Return the (x, y) coordinate for the center point of the cell that contains the specified text.  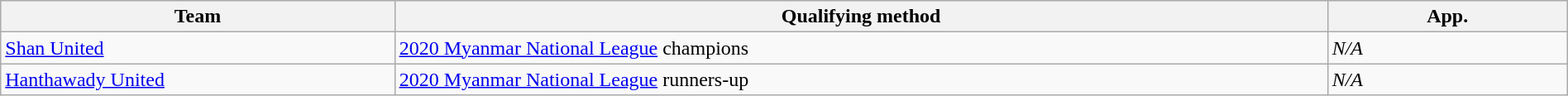
App. (1447, 17)
Shan United (198, 48)
Hanthawady United (198, 79)
2020 Myanmar National League runners-up (861, 79)
Qualifying method (861, 17)
2020 Myanmar National League champions (861, 48)
Team (198, 17)
